For the text-containing cell, return its midpoint in (x, y) coordinate format. 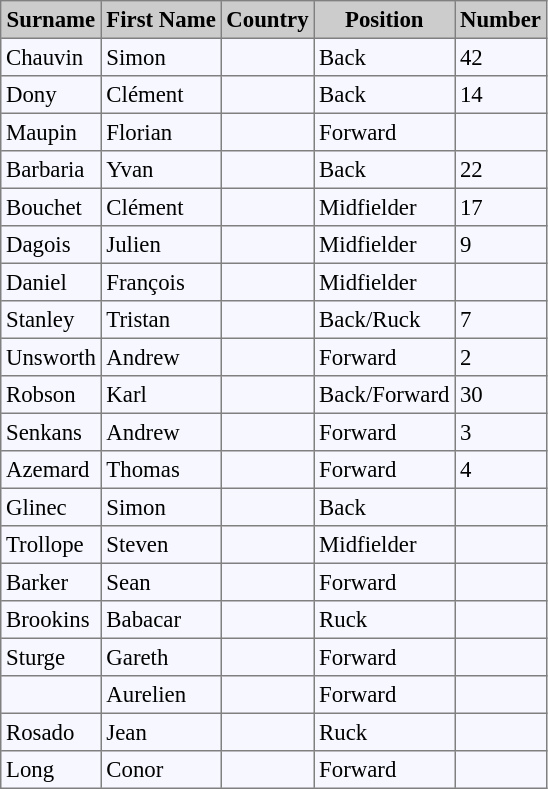
Barker (51, 582)
Country (268, 20)
4 (501, 470)
3 (501, 432)
Azemard (51, 470)
Back/Forward (384, 395)
Sean (161, 582)
30 (501, 395)
Barbaria (51, 170)
17 (501, 207)
Conor (161, 770)
Aurelien (161, 695)
Bouchet (51, 207)
Tristan (161, 320)
Maupin (51, 132)
Glinec (51, 507)
Babacar (161, 620)
Julien (161, 245)
Unsworth (51, 357)
Rosado (51, 732)
9 (501, 245)
2 (501, 357)
Long (51, 770)
Sturge (51, 657)
22 (501, 170)
Senkans (51, 432)
Robson (51, 395)
Dony (51, 95)
Steven (161, 545)
First Name (161, 20)
Florian (161, 132)
Thomas (161, 470)
14 (501, 95)
Yvan (161, 170)
7 (501, 320)
Chauvin (51, 57)
Stanley (51, 320)
Dagois (51, 245)
Position (384, 20)
Number (501, 20)
Trollope (51, 545)
42 (501, 57)
François (161, 282)
Karl (161, 395)
Gareth (161, 657)
Surname (51, 20)
Back/Ruck (384, 320)
Daniel (51, 282)
Jean (161, 732)
Brookins (51, 620)
